Locate the cell with the specified text and output its (X, Y) center coordinate. 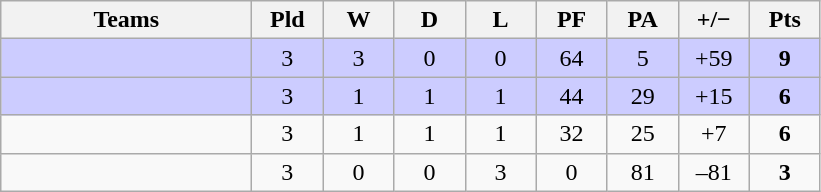
64 (572, 58)
+/− (714, 20)
L (500, 20)
+59 (714, 58)
–81 (714, 172)
D (430, 20)
25 (642, 134)
PF (572, 20)
+15 (714, 96)
29 (642, 96)
9 (784, 58)
5 (642, 58)
Teams (126, 20)
81 (642, 172)
32 (572, 134)
+7 (714, 134)
44 (572, 96)
W (358, 20)
Pts (784, 20)
Pld (288, 20)
PA (642, 20)
